Pinpoint the cell where the given text exists, returning its [x, y] midpoint coordinate. 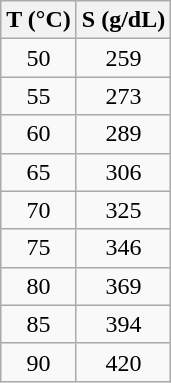
T (°C) [39, 20]
306 [123, 172]
325 [123, 210]
85 [39, 324]
80 [39, 286]
60 [39, 134]
55 [39, 96]
70 [39, 210]
75 [39, 248]
S (g/dL) [123, 20]
273 [123, 96]
50 [39, 58]
289 [123, 134]
394 [123, 324]
420 [123, 362]
346 [123, 248]
65 [39, 172]
369 [123, 286]
90 [39, 362]
259 [123, 58]
